Return the [X, Y] coordinate for the center point of the cell that contains the specified text.  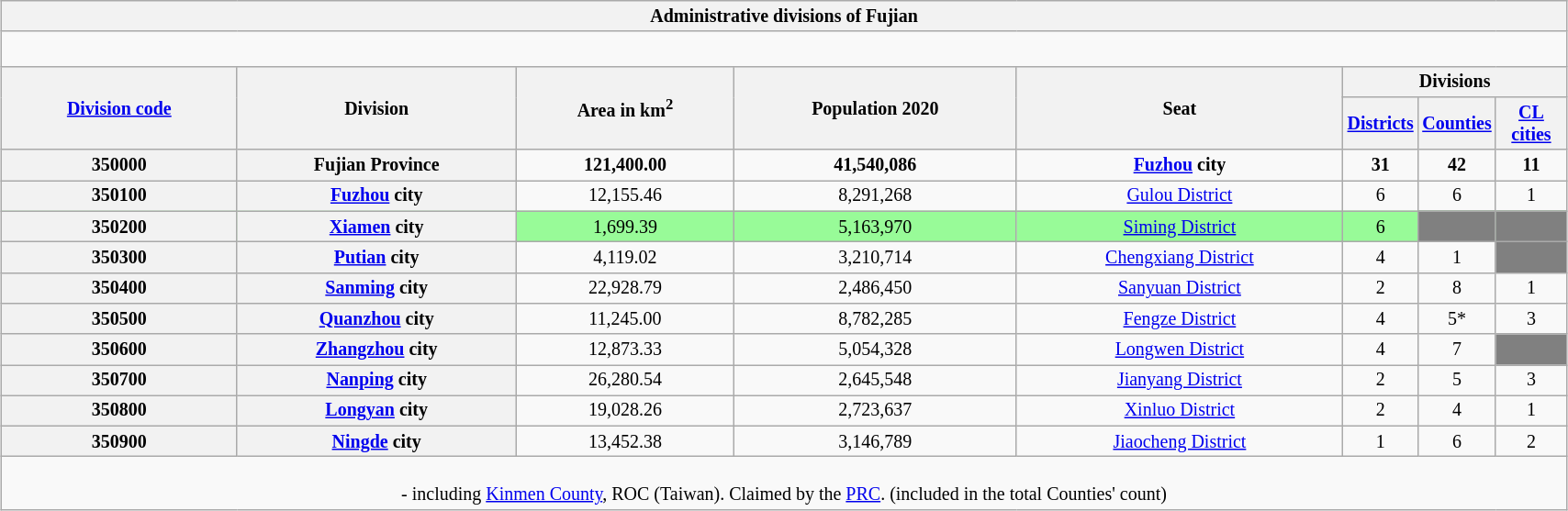
Putian city [376, 257]
8,782,285 [876, 319]
4,119.02 [624, 257]
Quanzhou city [376, 319]
Jiaocheng District [1180, 442]
350600 [119, 349]
11 [1531, 165]
Sanyuan District [1180, 288]
2,723,637 [876, 411]
350500 [119, 319]
350400 [119, 288]
350200 [119, 226]
12,873.33 [624, 349]
Longwen District [1180, 349]
12,155.46 [624, 196]
Fujian Province [376, 165]
1,699.39 [624, 226]
Seat [1180, 108]
Zhangzhou city [376, 349]
22,928.79 [624, 288]
5 [1456, 380]
CL cities [1531, 123]
350100 [119, 196]
Xinluo District [1180, 411]
Fengze District [1180, 319]
Nanping city [376, 380]
Xiamen city [376, 226]
5,054,328 [876, 349]
Sanming city [376, 288]
7 [1456, 349]
Siming District [1180, 226]
- including Kinmen County, ROC (Taiwan). Claimed by the PRC. (included in the total Counties' count) [784, 483]
31 [1381, 165]
350900 [119, 442]
5* [1456, 319]
11,245.00 [624, 319]
Districts [1381, 123]
2,486,450 [876, 288]
Divisions [1455, 83]
121,400.00 [624, 165]
350700 [119, 380]
Area in km2 [624, 108]
42 [1456, 165]
3,146,789 [876, 442]
2,645,548 [876, 380]
13,452.38 [624, 442]
Jianyang District [1180, 380]
8 [1456, 288]
Chengxiang District [1180, 257]
3,210,714 [876, 257]
Population 2020 [876, 108]
Administrative divisions of Fujian [784, 17]
350000 [119, 165]
26,280.54 [624, 380]
350300 [119, 257]
Longyan city [376, 411]
Ningde city [376, 442]
5,163,970 [876, 226]
41,540,086 [876, 165]
19,028.26 [624, 411]
Division [376, 108]
350800 [119, 411]
Counties [1456, 123]
8,291,268 [876, 196]
Gulou District [1180, 196]
Division code [119, 108]
